Provide the [X, Y] coordinate of the cell's center where the given text is located.  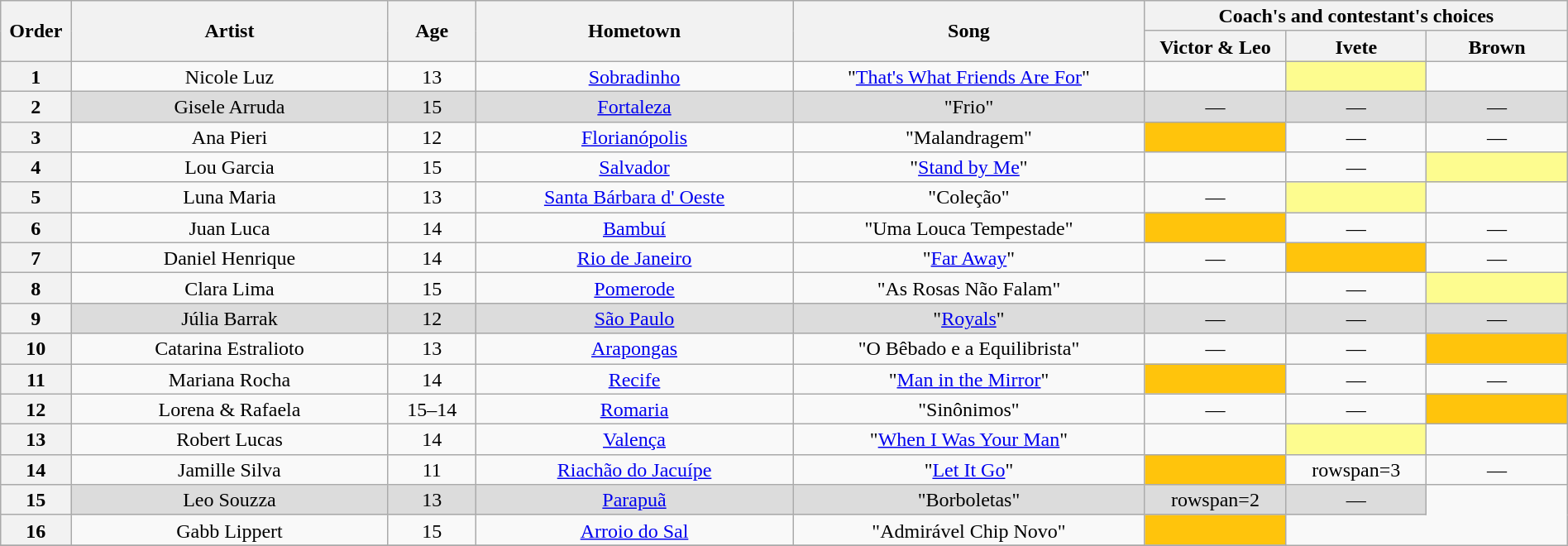
Age [432, 31]
Sobradinho [633, 76]
Gabb Lippert [230, 529]
Coach's and contestant's choices [1356, 17]
1 [36, 76]
Ana Pieri [230, 137]
Juan Luca [230, 228]
"Frio" [969, 106]
Nicole Luz [230, 76]
6 [36, 228]
Mariana Rocha [230, 379]
3 [36, 137]
São Paulo [633, 318]
Recife [633, 379]
Order [36, 31]
10 [36, 349]
2 [36, 106]
"When I Was Your Man" [969, 440]
Valença [633, 440]
Santa Bárbara d' Oeste [633, 197]
Pomerode [633, 288]
Florianópolis [633, 137]
Salvador [633, 167]
"Sinônimos" [969, 409]
Clara Lima [230, 288]
"Coleção" [969, 197]
Luna Maria [230, 197]
"O Bêbado e a Equilibrista" [969, 349]
"Uma Louca Tempestade" [969, 228]
"Let It Go" [969, 470]
Robert Lucas [230, 440]
rowspan=3 [1356, 470]
Lorena & Rafaela [230, 409]
Rio de Janeiro [633, 258]
Song [969, 31]
8 [36, 288]
"Royals" [969, 318]
5 [36, 197]
9 [36, 318]
15–14 [432, 409]
"Man in the Mirror" [969, 379]
7 [36, 258]
Parapuã [633, 500]
Lou Garcia [230, 167]
Artist [230, 31]
Jamille Silva [230, 470]
"Malandragem" [969, 137]
"That's What Friends Are For" [969, 76]
"Stand by Me" [969, 167]
Hometown [633, 31]
Catarina Estralioto [230, 349]
"Admirável Chip Novo" [969, 529]
Riachão do Jacuípe [633, 470]
4 [36, 167]
Arroio do Sal [633, 529]
"Borboletas" [969, 500]
Brown [1497, 46]
Bambuí [633, 228]
"As Rosas Não Falam" [969, 288]
Fortaleza [633, 106]
Arapongas [633, 349]
Daniel Henrique [230, 258]
16 [36, 529]
"Far Away" [969, 258]
Leo Souzza [230, 500]
Gisele Arruda [230, 106]
Victor & Leo [1215, 46]
Júlia Barrak [230, 318]
Romaria [633, 409]
rowspan=2 [1215, 500]
Ivete [1356, 46]
